Detect which cell encompasses the target text, then output its [x, y] center coordinate. 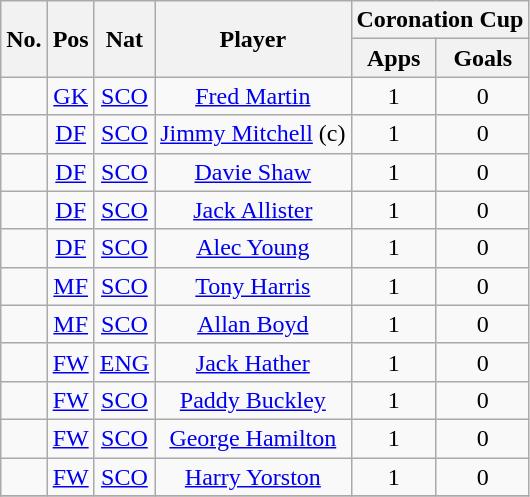
Goals [482, 58]
Harry Yorston [253, 477]
George Hamilton [253, 438]
Jimmy Mitchell (c) [253, 134]
Jack Hather [253, 362]
Allan Boyd [253, 324]
Alec Young [253, 248]
Fred Martin [253, 96]
Pos [70, 39]
Nat [124, 39]
Jack Allister [253, 210]
Player [253, 39]
Paddy Buckley [253, 400]
Davie Shaw [253, 172]
GK [70, 96]
Apps [394, 58]
No. [24, 39]
Coronation Cup [440, 20]
Tony Harris [253, 286]
ENG [124, 362]
